Locate the cell with the specified text and output its [X, Y] center coordinate. 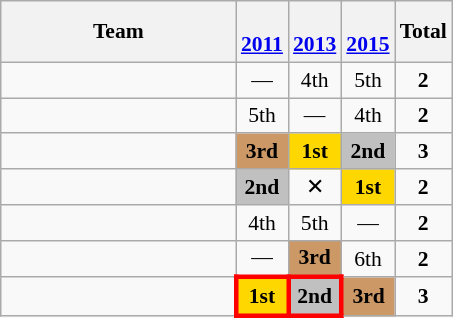
2015 [368, 32]
2011 [262, 32]
6th [368, 258]
Team [118, 32]
Total [424, 32]
2013 [314, 32]
✕ [314, 187]
